Scan for the cell matching the given text and deliver its [X, Y] coordinate at center. 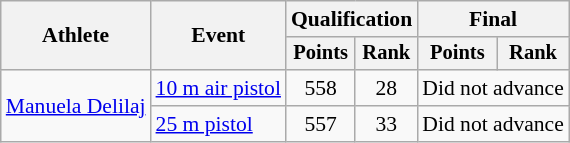
558 [320, 88]
Qualification [352, 19]
28 [386, 88]
Final [493, 19]
Event [218, 36]
Manuela Delilaj [76, 106]
25 m pistol [218, 124]
557 [320, 124]
10 m air pistol [218, 88]
Athlete [76, 36]
33 [386, 124]
